Provide the (X, Y) coordinate of the cell's center where the given text is located.  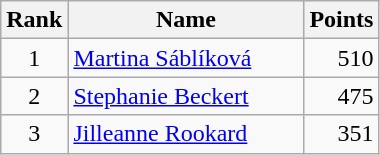
3 (34, 134)
510 (342, 58)
Jilleanne Rookard (186, 134)
Stephanie Beckert (186, 96)
Points (342, 20)
Rank (34, 20)
2 (34, 96)
Name (186, 20)
Martina Sáblíková (186, 58)
475 (342, 96)
1 (34, 58)
351 (342, 134)
